Find where the given text appears and provide that cell's center as [x, y] coordinate. 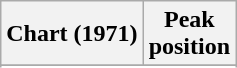
Chart (1971) [72, 34]
Peakposition [189, 34]
